Find where the given text appears and provide that cell's center as (x, y) coordinate. 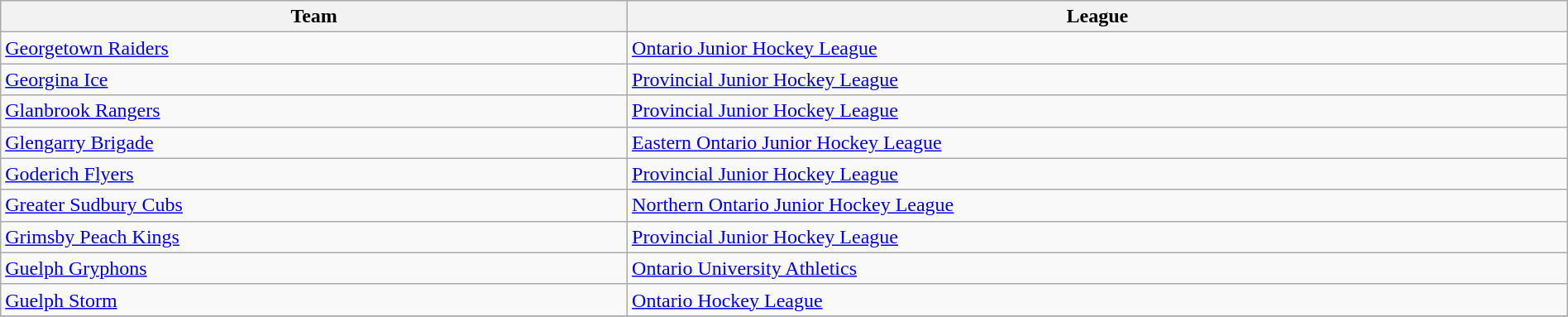
Grimsby Peach Kings (314, 237)
Ontario Junior Hockey League (1098, 48)
Ontario Hockey League (1098, 300)
Eastern Ontario Junior Hockey League (1098, 142)
Northern Ontario Junior Hockey League (1098, 205)
Greater Sudbury Cubs (314, 205)
Georgina Ice (314, 79)
League (1098, 17)
Ontario University Athletics (1098, 268)
Glengarry Brigade (314, 142)
Goderich Flyers (314, 174)
Guelph Gryphons (314, 268)
Georgetown Raiders (314, 48)
Glanbrook Rangers (314, 111)
Guelph Storm (314, 300)
Team (314, 17)
